Find where the given text appears and provide that cell's center as [X, Y] coordinate. 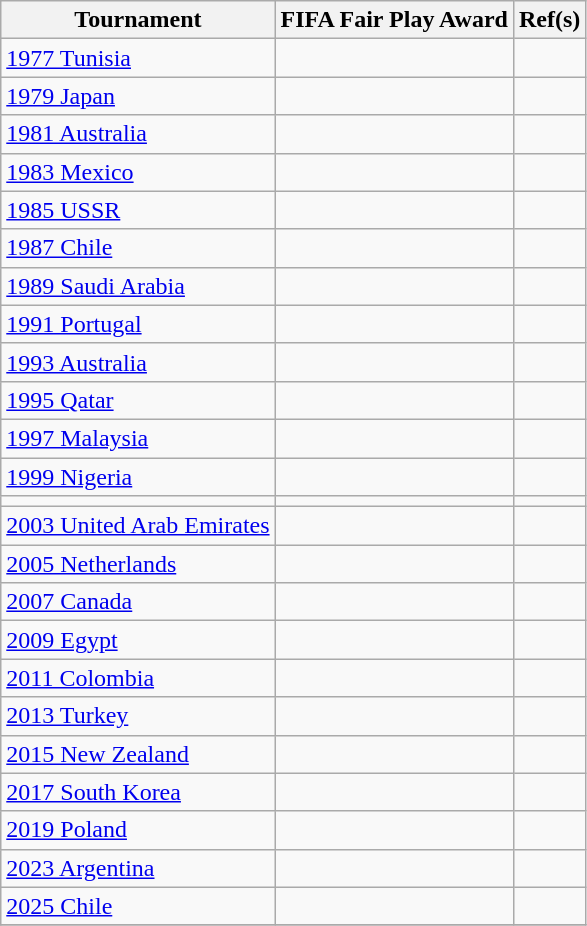
1999 Nigeria [138, 477]
1993 Australia [138, 362]
2003 United Arab Emirates [138, 526]
2007 Canada [138, 602]
1977 Tunisia [138, 58]
2023 Argentina [138, 868]
Ref(s) [549, 20]
2011 Colombia [138, 678]
1985 USSR [138, 210]
2025 Chile [138, 906]
1987 Chile [138, 248]
1979 Japan [138, 96]
2015 New Zealand [138, 754]
FIFA Fair Play Award [394, 20]
2009 Egypt [138, 640]
1991 Portugal [138, 324]
2017 South Korea [138, 792]
2005 Netherlands [138, 564]
2013 Turkey [138, 716]
1989 Saudi Arabia [138, 286]
1981 Australia [138, 134]
1997 Malaysia [138, 438]
Tournament [138, 20]
2019 Poland [138, 830]
1995 Qatar [138, 400]
1983 Mexico [138, 172]
